Determine the (x, y) coordinate at the center of the cell enclosing the given text.  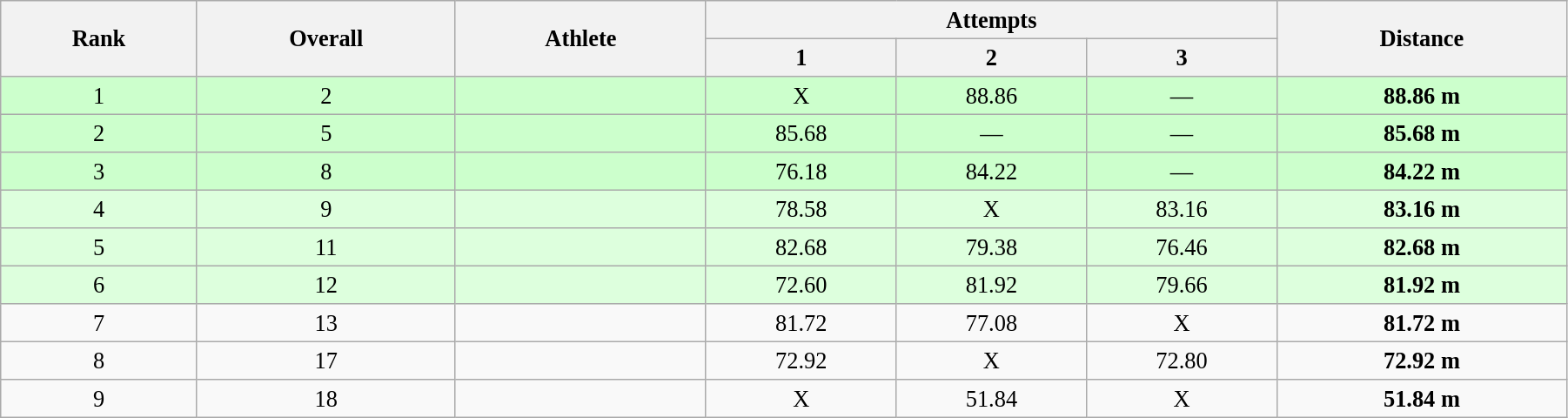
82.68 m (1422, 247)
81.92 m (1422, 285)
7 (99, 323)
84.22 m (1422, 172)
85.68 m (1422, 133)
82.68 (801, 247)
51.84 (992, 399)
79.66 (1182, 285)
76.18 (801, 172)
81.92 (992, 285)
11 (325, 247)
84.22 (992, 172)
76.46 (1182, 247)
Attempts (991, 19)
6 (99, 285)
72.92 (801, 361)
85.68 (801, 133)
77.08 (992, 323)
4 (99, 209)
18 (325, 399)
Athlete (580, 38)
12 (325, 285)
Rank (99, 38)
72.80 (1182, 361)
79.38 (992, 247)
78.58 (801, 209)
Distance (1422, 38)
88.86 (992, 95)
81.72 m (1422, 323)
51.84 m (1422, 399)
83.16 m (1422, 209)
81.72 (801, 323)
72.92 m (1422, 361)
17 (325, 361)
72.60 (801, 285)
Overall (325, 38)
83.16 (1182, 209)
13 (325, 323)
88.86 m (1422, 95)
